Return (x, y) of the center of cell containing provided text 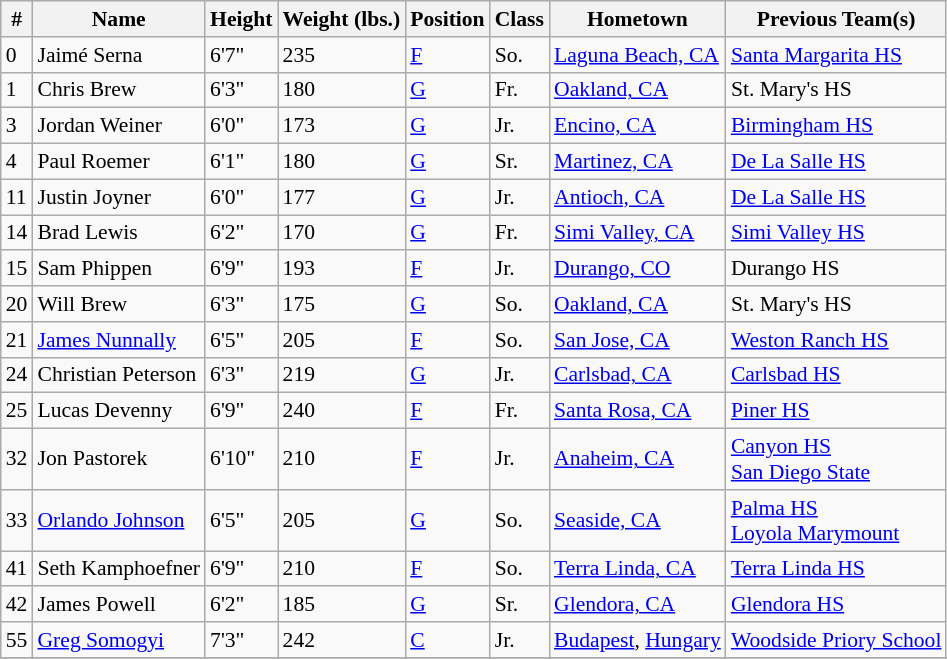
Chris Brew (118, 90)
Santa Margarita HS (836, 55)
42 (17, 605)
Brad Lewis (118, 233)
Justin Joyner (118, 197)
6'7" (241, 55)
11 (17, 197)
0 (17, 55)
Birmingham HS (836, 126)
Name (118, 19)
Weston Ranch HS (836, 340)
Seth Kamphoefner (118, 569)
Glendora HS (836, 605)
Budapest, Hungary (638, 640)
175 (342, 304)
Glendora, CA (638, 605)
55 (17, 640)
Anaheim, CA (638, 460)
Height (241, 19)
Jon Pastorek (118, 460)
Sam Phippen (118, 269)
Martinez, CA (638, 162)
33 (17, 520)
219 (342, 375)
Christian Peterson (118, 375)
32 (17, 460)
Jordan Weiner (118, 126)
Laguna Beach, CA (638, 55)
Durango, CO (638, 269)
Terra Linda, CA (638, 569)
San Jose, CA (638, 340)
41 (17, 569)
Paul Roemer (118, 162)
James Powell (118, 605)
20 (17, 304)
7'3" (241, 640)
Antioch, CA (638, 197)
Hometown (638, 19)
Piner HS (836, 411)
Orlando Johnson (118, 520)
242 (342, 640)
240 (342, 411)
24 (17, 375)
Weight (lbs.) (342, 19)
Simi Valley, CA (638, 233)
Jaimé Serna (118, 55)
Carlsbad HS (836, 375)
Previous Team(s) (836, 19)
1 (17, 90)
173 (342, 126)
Class (520, 19)
185 (342, 605)
Santa Rosa, CA (638, 411)
15 (17, 269)
235 (342, 55)
James Nunnally (118, 340)
Greg Somogyi (118, 640)
177 (342, 197)
Position (447, 19)
193 (342, 269)
Woodside Priory School (836, 640)
14 (17, 233)
Canyon HSSan Diego State (836, 460)
25 (17, 411)
C (447, 640)
Carlsbad, CA (638, 375)
Will Brew (118, 304)
Encino, CA (638, 126)
Simi Valley HS (836, 233)
Seaside, CA (638, 520)
Lucas Devenny (118, 411)
Durango HS (836, 269)
# (17, 19)
6'1" (241, 162)
3 (17, 126)
170 (342, 233)
6'10" (241, 460)
4 (17, 162)
21 (17, 340)
Terra Linda HS (836, 569)
Palma HSLoyola Marymount (836, 520)
